Scan for the cell matching the given text and deliver its [X, Y] coordinate at center. 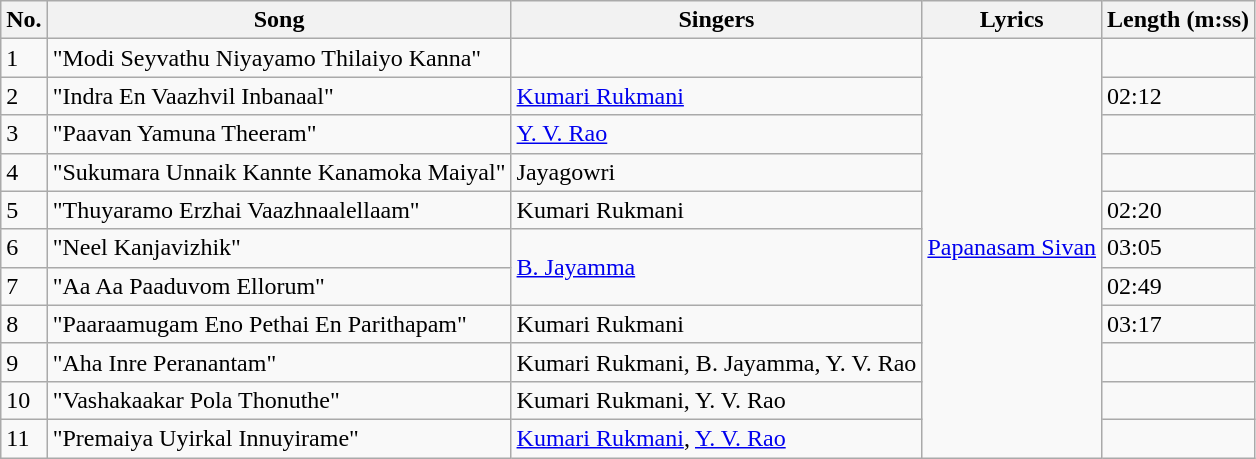
"Premaiya Uyirkal Innuyirame" [279, 438]
1 [24, 58]
"Thuyaramo Erzhai Vaazhnaalellaam" [279, 210]
03:05 [1178, 248]
11 [24, 438]
Song [279, 20]
03:17 [1178, 324]
"Modi Seyvathu Niyayamo Thilaiyo Kanna" [279, 58]
"Aa Aa Paaduvom Ellorum" [279, 286]
7 [24, 286]
"Paaraamugam Eno Pethai En Parithapam" [279, 324]
02:20 [1178, 210]
No. [24, 20]
3 [24, 134]
Kumari Rukmani, B. Jayamma, Y. V. Rao [716, 362]
5 [24, 210]
"Indra En Vaazhvil Inbanaal" [279, 96]
4 [24, 172]
9 [24, 362]
"Paavan Yamuna Theeram" [279, 134]
Lyrics [1012, 20]
B. Jayamma [716, 267]
Singers [716, 20]
Jayagowri [716, 172]
6 [24, 248]
"Vashakaakar Pola Thonuthe" [279, 400]
02:12 [1178, 96]
"Aha Inre Peranantam" [279, 362]
Papanasam Sivan [1012, 248]
8 [24, 324]
"Neel Kanjavizhik" [279, 248]
Length (m:ss) [1178, 20]
2 [24, 96]
10 [24, 400]
"Sukumara Unnaik Kannte Kanamoka Maiyal" [279, 172]
02:49 [1178, 286]
Y. V. Rao [716, 134]
